Find where the given text appears and provide that cell's center as [x, y] coordinate. 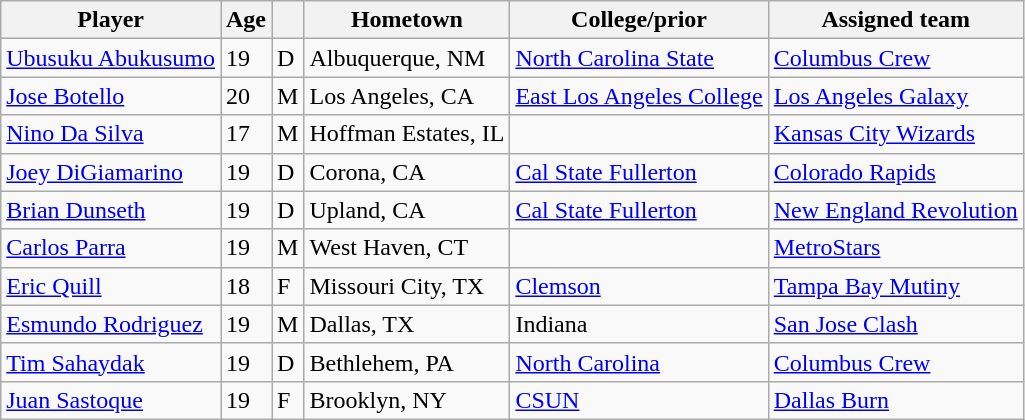
Kansas City Wizards [896, 134]
Assigned team [896, 20]
Colorado Rapids [896, 172]
Hoffman Estates, IL [407, 134]
Indiana [639, 324]
Bethlehem, PA [407, 362]
Tim Sahaydak [111, 362]
Hometown [407, 20]
Tampa Bay Mutiny [896, 286]
Corona, CA [407, 172]
East Los Angeles College [639, 96]
Upland, CA [407, 210]
Dallas Burn [896, 400]
MetroStars [896, 248]
Nino Da Silva [111, 134]
San Jose Clash [896, 324]
North Carolina [639, 362]
West Haven, CT [407, 248]
New England Revolution [896, 210]
Age [246, 20]
Clemson [639, 286]
Joey DiGiamarino [111, 172]
Jose Botello [111, 96]
Esmundo Rodriguez [111, 324]
18 [246, 286]
Missouri City, TX [407, 286]
Dallas, TX [407, 324]
North Carolina State [639, 58]
Albuquerque, NM [407, 58]
Juan Sastoque [111, 400]
20 [246, 96]
CSUN [639, 400]
College/prior [639, 20]
Eric Quill [111, 286]
Player [111, 20]
17 [246, 134]
Ubusuku Abukusumo [111, 58]
Los Angeles, CA [407, 96]
Los Angeles Galaxy [896, 96]
Brooklyn, NY [407, 400]
Brian Dunseth [111, 210]
Carlos Parra [111, 248]
